Return the (x, y) coordinate for the center point of the cell that contains the specified text.  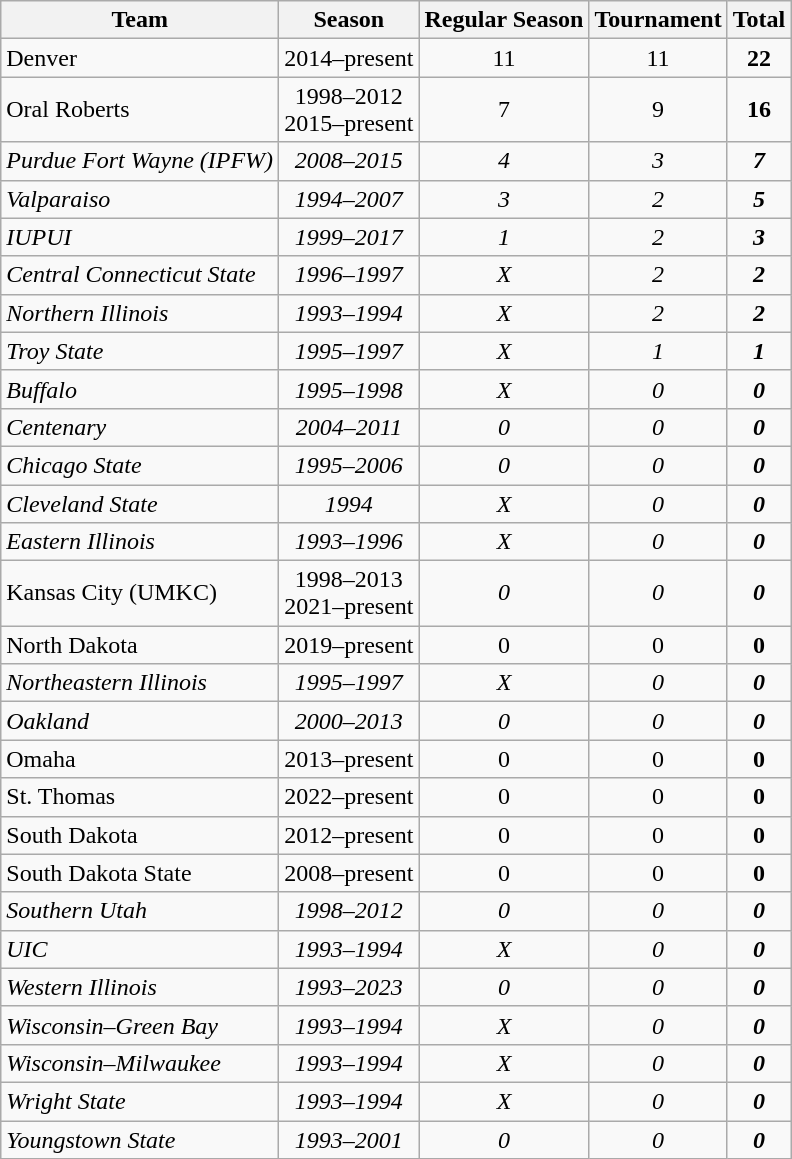
1998–2012 (349, 911)
2012–present (349, 835)
2022–present (349, 797)
South Dakota (140, 835)
1996–1997 (349, 275)
2008–2015 (349, 161)
Valparaiso (140, 199)
Team (140, 20)
Northeastern Illinois (140, 683)
1993–2001 (349, 1139)
2019–present (349, 645)
Purdue Fort Wayne (IPFW) (140, 161)
South Dakota State (140, 873)
Wright State (140, 1101)
1993–1996 (349, 542)
Troy State (140, 351)
16 (759, 110)
22 (759, 58)
2013–present (349, 759)
Denver (140, 58)
Season (349, 20)
2008–present (349, 873)
Central Connecticut State (140, 275)
Total (759, 20)
Northern Illinois (140, 313)
9 (658, 110)
1995–1998 (349, 389)
IUPUI (140, 237)
1993–2023 (349, 987)
Tournament (658, 20)
Wisconsin–Milwaukee (140, 1063)
2000–2013 (349, 721)
Regular Season (504, 20)
North Dakota (140, 645)
Youngstown State (140, 1139)
Omaha (140, 759)
Oral Roberts (140, 110)
Centenary (140, 427)
5 (759, 199)
1998–20132021–present (349, 594)
Oakland (140, 721)
Wisconsin–Green Bay (140, 1025)
1995–2006 (349, 465)
Cleveland State (140, 503)
Western Illinois (140, 987)
Buffalo (140, 389)
1999–2017 (349, 237)
2004–2011 (349, 427)
4 (504, 161)
St. Thomas (140, 797)
UIC (140, 949)
Kansas City (UMKC) (140, 594)
1998–20122015–present (349, 110)
Southern Utah (140, 911)
1994–2007 (349, 199)
1994 (349, 503)
2014–present (349, 58)
Chicago State (140, 465)
Eastern Illinois (140, 542)
